Extract the (x, y) coordinate from the center of the cell holding the provided text.  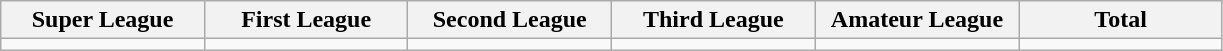
First League (306, 20)
Total (1121, 20)
Amateur League (917, 20)
Third League (714, 20)
Second League (510, 20)
Super League (103, 20)
